Output the (x, y) coordinate of the center of the cell containing the given text.  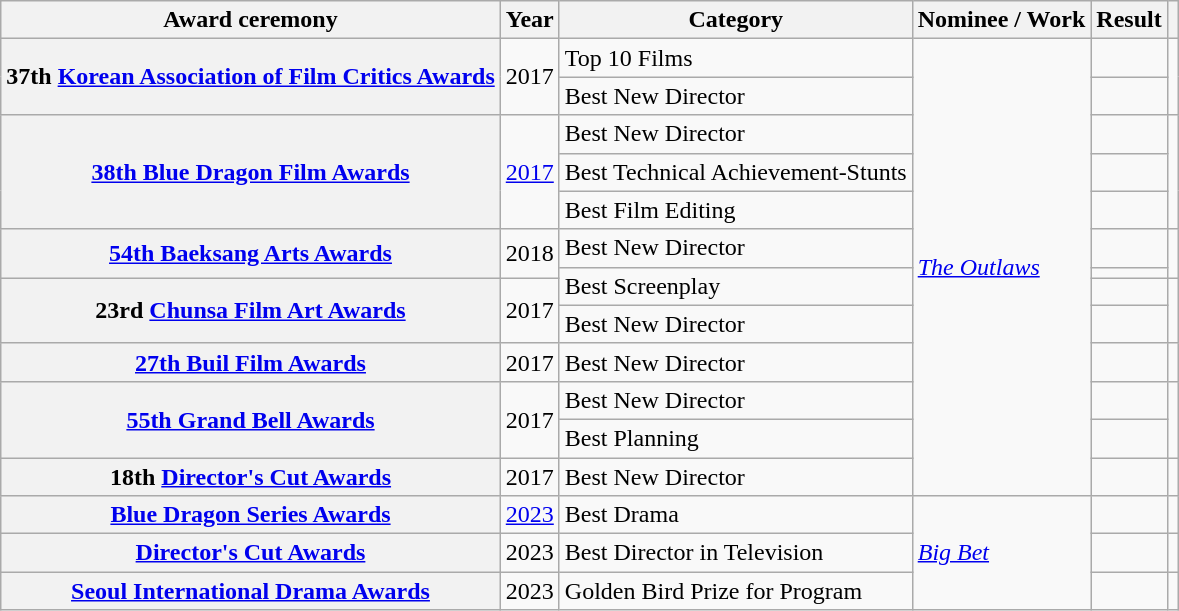
Director's Cut Awards (251, 553)
Best Drama (736, 515)
23rd Chunsa Film Art Awards (251, 310)
The Outlaws (1002, 268)
38th Blue Dragon Film Awards (251, 172)
55th Grand Bell Awards (251, 419)
54th Baeksang Arts Awards (251, 254)
37th Korean Association of Film Critics Awards (251, 77)
27th Buil Film Awards (251, 362)
Category (736, 20)
Award ceremony (251, 20)
Best Film Editing (736, 210)
Year (530, 20)
Best Director in Television (736, 553)
18th Director's Cut Awards (251, 477)
2018 (530, 254)
Result (1129, 20)
Nominee / Work (1002, 20)
Blue Dragon Series Awards (251, 515)
Golden Bird Prize for Program (736, 591)
Seoul International Drama Awards (251, 591)
Best Screenplay (736, 286)
Best Technical Achievement-Stunts (736, 172)
Big Bet (1002, 553)
Best Planning (736, 438)
Top 10 Films (736, 58)
